From the cell containing the given text, extract its center point as (x, y) coordinate. 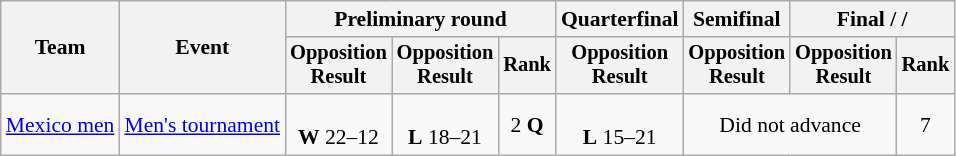
L 15–21 (620, 124)
Men's tournament (202, 124)
Team (60, 48)
Mexico men (60, 124)
Did not advance (790, 124)
W 22–12 (338, 124)
2 Q (527, 124)
Quarterfinal (620, 19)
Semifinal (738, 19)
Event (202, 48)
Preliminary round (420, 19)
Final / / (872, 19)
7 (926, 124)
L 18–21 (446, 124)
